Pinpoint the cell where the given text exists, returning its (X, Y) midpoint coordinate. 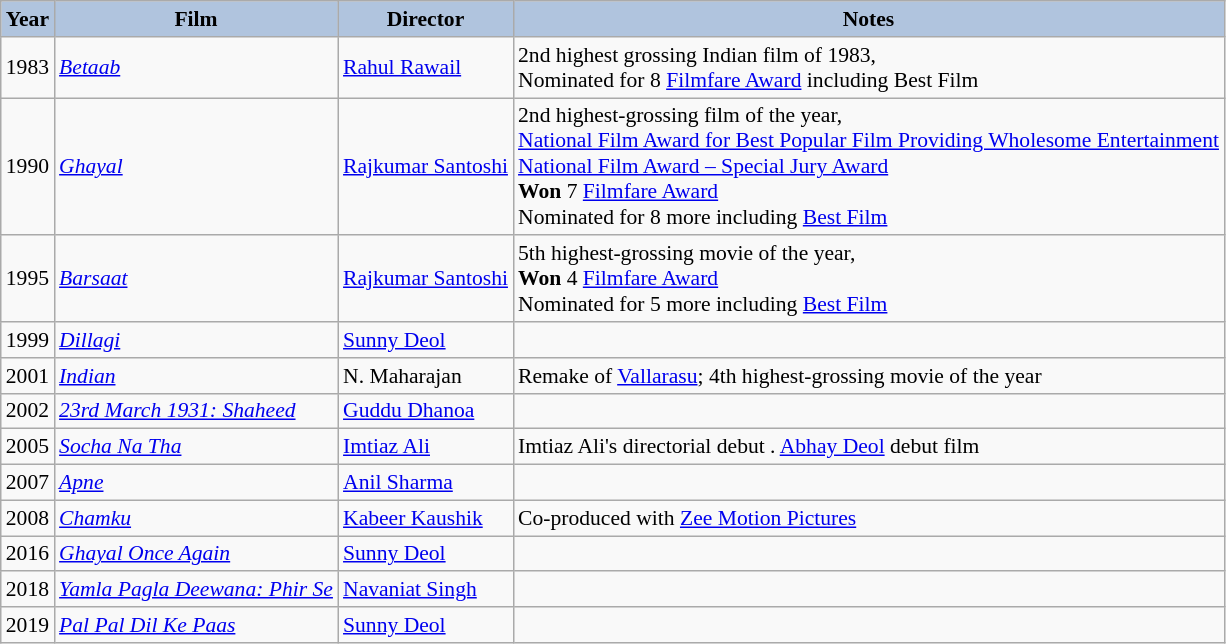
Remake of Vallarasu; 4th highest-grossing movie of the year (868, 376)
1990 (28, 167)
2016 (28, 554)
Director (426, 19)
Rahul Rawail (426, 68)
5th highest-grossing movie of the year,Won 4 Filmfare Award Nominated for 5 more including Best Film (868, 280)
2nd highest grossing Indian film of 1983,Nominated for 8 Filmfare Award including Best Film (868, 68)
Barsaat (196, 280)
Ghayal Once Again (196, 554)
1999 (28, 340)
Chamku (196, 518)
Pal Pal Dil Ke Paas (196, 625)
23rd March 1931: Shaheed (196, 411)
Imtiaz Ali's directorial debut . Abhay Deol debut film (868, 447)
Ghayal (196, 167)
2005 (28, 447)
Film (196, 19)
2019 (28, 625)
2002 (28, 411)
2001 (28, 376)
Notes (868, 19)
Year (28, 19)
Imtiaz Ali (426, 447)
2007 (28, 483)
Yamla Pagla Deewana: Phir Se (196, 590)
2018 (28, 590)
Guddu Dhanoa (426, 411)
1983 (28, 68)
Indian (196, 376)
Navaniat Singh (426, 590)
N. Maharajan (426, 376)
2008 (28, 518)
1995 (28, 280)
Co-produced with Zee Motion Pictures (868, 518)
Betaab (196, 68)
Socha Na Tha (196, 447)
Apne (196, 483)
Kabeer Kaushik (426, 518)
Anil Sharma (426, 483)
Dillagi (196, 340)
